Provide the [X, Y] coordinate of the cell's center where the given text is located.  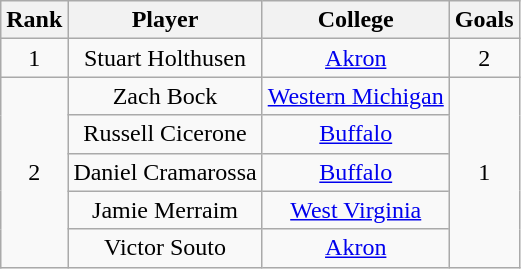
Player [165, 20]
Goals [484, 20]
Rank [34, 20]
Jamie Merraim [165, 210]
Zach Bock [165, 96]
Russell Cicerone [165, 134]
Western Michigan [356, 96]
Victor Souto [165, 248]
Daniel Cramarossa [165, 172]
West Virginia [356, 210]
College [356, 20]
Stuart Holthusen [165, 58]
